Extract the [X, Y] coordinate from the center of the cell holding the provided text.  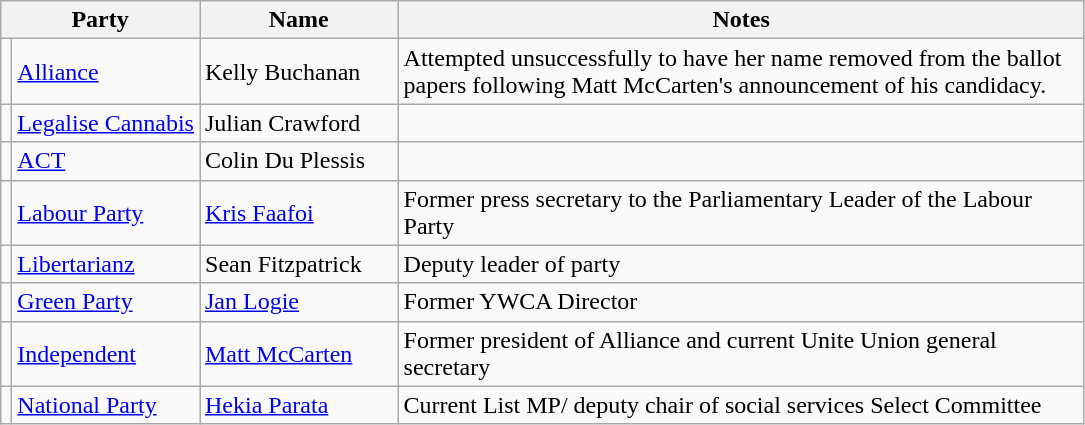
ACT [106, 161]
Jan Logie [300, 302]
Labour Party [106, 212]
Julian Crawford [300, 123]
Name [300, 20]
Independent [106, 354]
Deputy leader of party [741, 264]
Sean Fitzpatrick [300, 264]
Green Party [106, 302]
Kelly Buchanan [300, 72]
Current List MP/ deputy chair of social services Select Committee [741, 405]
Party [100, 20]
Colin Du Plessis [300, 161]
Former YWCA Director [741, 302]
Legalise Cannabis [106, 123]
Former press secretary to the Parliamentary Leader of the Labour Party [741, 212]
Former president of Alliance and current Unite Union general secretary [741, 354]
Attempted unsuccessfully to have her name removed from the ballot papers following Matt McCarten's announcement of his candidacy. [741, 72]
Libertarianz [106, 264]
National Party [106, 405]
Hekia Parata [300, 405]
Notes [741, 20]
Alliance [106, 72]
Matt McCarten [300, 354]
Kris Faafoi [300, 212]
